Output the [x, y] coordinate of the center of the cell containing the given text.  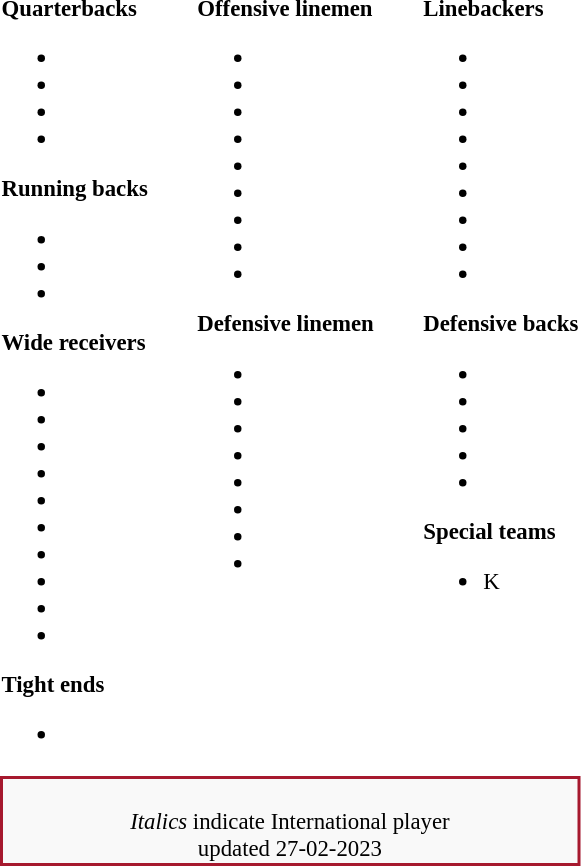
Italics indicate International player updated 27-02-2023 [290, 820]
